Return the [x, y] coordinate for the center point of the cell that contains the specified text.  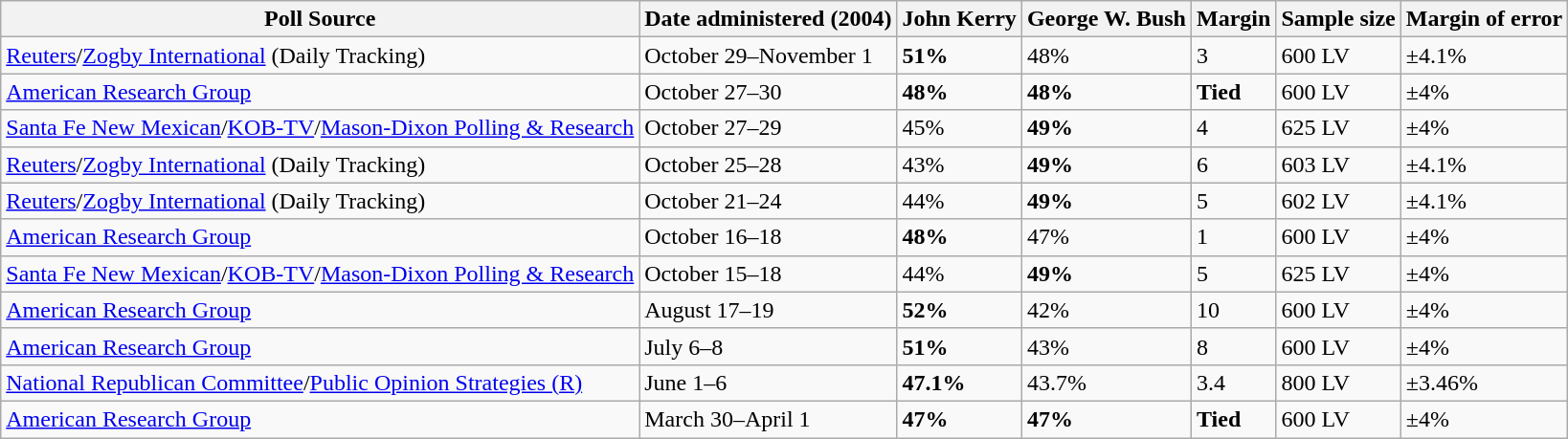
42% [1107, 310]
3 [1233, 55]
October 25–28 [768, 165]
6 [1233, 165]
George W. Bush [1107, 19]
August 17–19 [768, 310]
Date administered (2004) [768, 19]
4 [1233, 128]
45% [959, 128]
July 6–8 [768, 346]
June 1–6 [768, 383]
8 [1233, 346]
October 27–29 [768, 128]
October 16–18 [768, 237]
10 [1233, 310]
October 29–November 1 [768, 55]
October 27–30 [768, 92]
John Kerry [959, 19]
±3.46% [1484, 383]
603 LV [1338, 165]
National Republican Committee/Public Opinion Strategies (R) [320, 383]
March 30–April 1 [768, 419]
October 15–18 [768, 274]
Sample size [1338, 19]
Margin [1233, 19]
1 [1233, 237]
43.7% [1107, 383]
October 21–24 [768, 201]
602 LV [1338, 201]
52% [959, 310]
Margin of error [1484, 19]
47.1% [959, 383]
800 LV [1338, 383]
3.4 [1233, 383]
Poll Source [320, 19]
